Provide the [X, Y] coordinate of the cell's center where the given text is located.  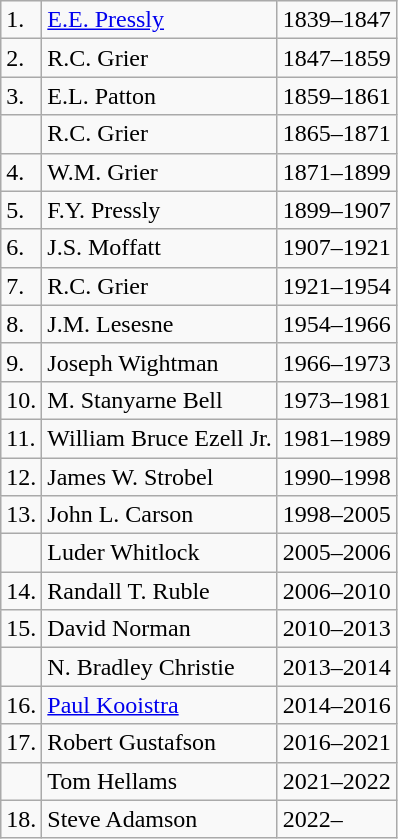
1907–1921 [336, 248]
9. [22, 362]
13. [22, 515]
2006–2010 [336, 591]
E.L. Patton [160, 96]
1921–1954 [336, 286]
11. [22, 438]
1899–1907 [336, 210]
6. [22, 248]
12. [22, 477]
1954–1966 [336, 324]
2010–2013 [336, 629]
1. [22, 20]
J.S. Moffatt [160, 248]
Robert Gustafson [160, 743]
1859–1861 [336, 96]
1966–1973 [336, 362]
Tom Hellams [160, 781]
17. [22, 743]
1998–2005 [336, 515]
Paul Kooistra [160, 705]
16. [22, 705]
2013–2014 [336, 667]
2021–2022 [336, 781]
1847–1859 [336, 58]
18. [22, 819]
1839–1847 [336, 20]
1871–1899 [336, 172]
2022– [336, 819]
Randall T. Ruble [160, 591]
M. Stanyarne Bell [160, 400]
15. [22, 629]
2016–2021 [336, 743]
John L. Carson [160, 515]
1973–1981 [336, 400]
J.M. Lesesne [160, 324]
2. [22, 58]
David Norman [160, 629]
E.E. Pressly [160, 20]
10. [22, 400]
3. [22, 96]
14. [22, 591]
1990–1998 [336, 477]
William Bruce Ezell Jr. [160, 438]
2014–2016 [336, 705]
Luder Whitlock [160, 553]
7. [22, 286]
W.M. Grier [160, 172]
8. [22, 324]
1981–1989 [336, 438]
4. [22, 172]
Steve Adamson [160, 819]
James W. Strobel [160, 477]
Joseph Wightman [160, 362]
1865–1871 [336, 134]
2005–2006 [336, 553]
5. [22, 210]
N. Bradley Christie [160, 667]
F.Y. Pressly [160, 210]
